Determine the [x, y] coordinate at the center of the cell enclosing the given text.  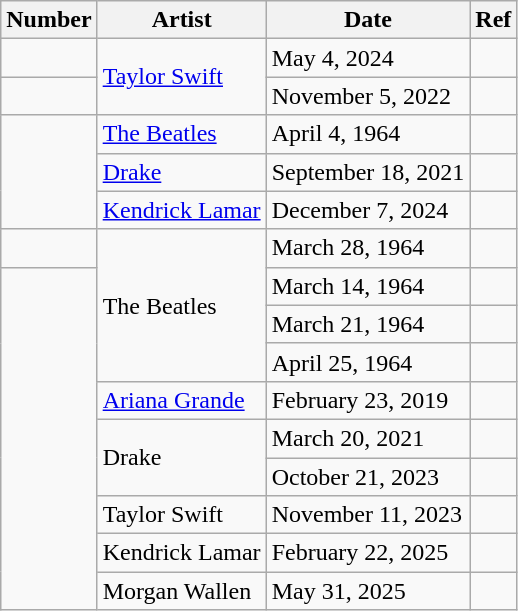
February 23, 2019 [368, 400]
October 21, 2023 [368, 477]
September 18, 2021 [368, 172]
December 7, 2024 [368, 210]
February 22, 2025 [368, 553]
Artist [182, 20]
November 5, 2022 [368, 96]
March 20, 2021 [368, 438]
Number [49, 20]
March 28, 1964 [368, 248]
March 14, 1964 [368, 286]
March 21, 1964 [368, 324]
Date [368, 20]
April 25, 1964 [368, 362]
May 31, 2025 [368, 591]
November 11, 2023 [368, 515]
April 4, 1964 [368, 134]
Ariana Grande [182, 400]
Morgan Wallen [182, 591]
Ref [494, 20]
May 4, 2024 [368, 58]
